For the text-containing cell, return its midpoint in [X, Y] coordinate format. 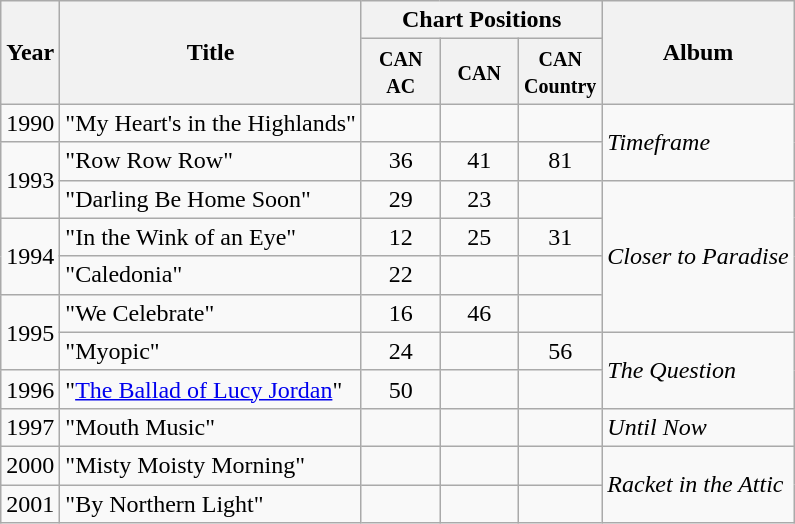
Timeframe [698, 142]
"Myopic" [211, 351]
"My Heart's in the Highlands" [211, 123]
56 [560, 351]
2000 [30, 465]
Title [211, 52]
Year [30, 52]
16 [400, 313]
25 [480, 237]
2001 [30, 503]
1996 [30, 389]
"In the Wink of an Eye" [211, 237]
81 [560, 161]
The Question [698, 370]
"Misty Moisty Morning" [211, 465]
41 [480, 161]
1995 [30, 332]
1994 [30, 256]
1990 [30, 123]
Racket in the Attic [698, 484]
Chart Positions [481, 20]
31 [560, 237]
"Darling Be Home Soon" [211, 199]
Closer to Paradise [698, 256]
"Caledonia" [211, 275]
Album [698, 52]
CAN [480, 72]
"We Celebrate" [211, 313]
46 [480, 313]
"Mouth Music" [211, 427]
CAN Country [560, 72]
Until Now [698, 427]
CAN AC [400, 72]
1997 [30, 427]
"Row Row Row" [211, 161]
"The Ballad of Lucy Jordan" [211, 389]
23 [480, 199]
22 [400, 275]
1993 [30, 180]
"By Northern Light" [211, 503]
36 [400, 161]
24 [400, 351]
50 [400, 389]
12 [400, 237]
29 [400, 199]
